Pinpoint the cell where the given text exists, returning its [x, y] midpoint coordinate. 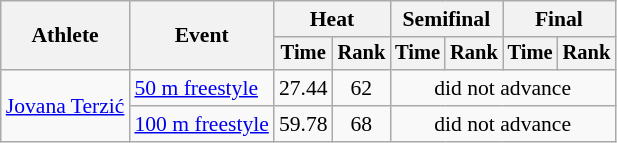
100 m freestyle [201, 124]
27.44 [304, 88]
59.78 [304, 124]
62 [362, 88]
Heat [332, 19]
68 [362, 124]
Final [559, 19]
Athlete [66, 36]
Jovana Terzić [66, 106]
50 m freestyle [201, 88]
Event [201, 36]
Semifinal [446, 19]
